Extract the (X, Y) coordinate from the center of the cell holding the provided text.  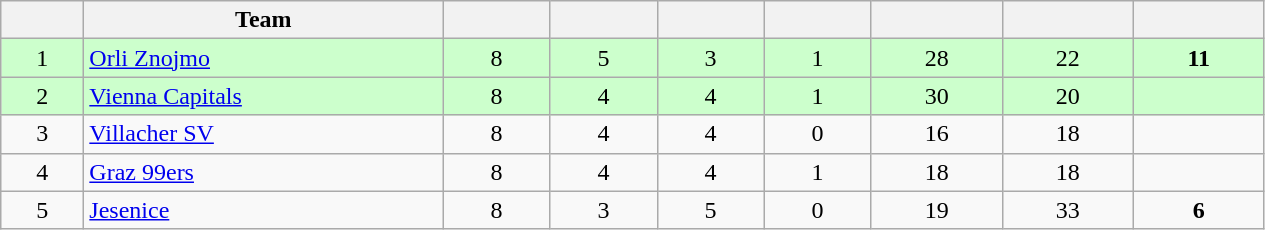
28 (936, 58)
Team (264, 20)
Villacher SV (264, 134)
Vienna Capitals (264, 96)
Jesenice (264, 210)
2 (42, 96)
11 (1198, 58)
33 (1068, 210)
30 (936, 96)
6 (1198, 210)
20 (1068, 96)
Orli Znojmo (264, 58)
19 (936, 210)
22 (1068, 58)
16 (936, 134)
Graz 99ers (264, 172)
